Pinpoint the cell where the given text exists, returning its [X, Y] midpoint coordinate. 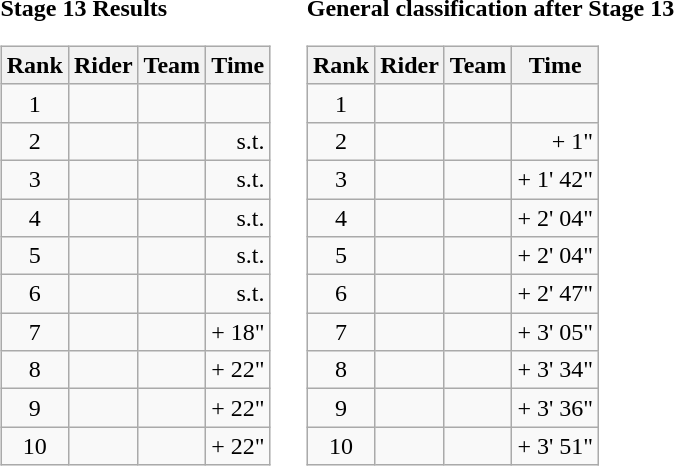
+ 3' 05" [556, 332]
+ 2' 47" [556, 294]
+ 18" [238, 332]
+ 1' 42" [556, 179]
+ 3' 51" [556, 446]
+ 1" [556, 141]
+ 3' 36" [556, 408]
+ 3' 34" [556, 370]
